Locate the cell with the specified text and output its (X, Y) center coordinate. 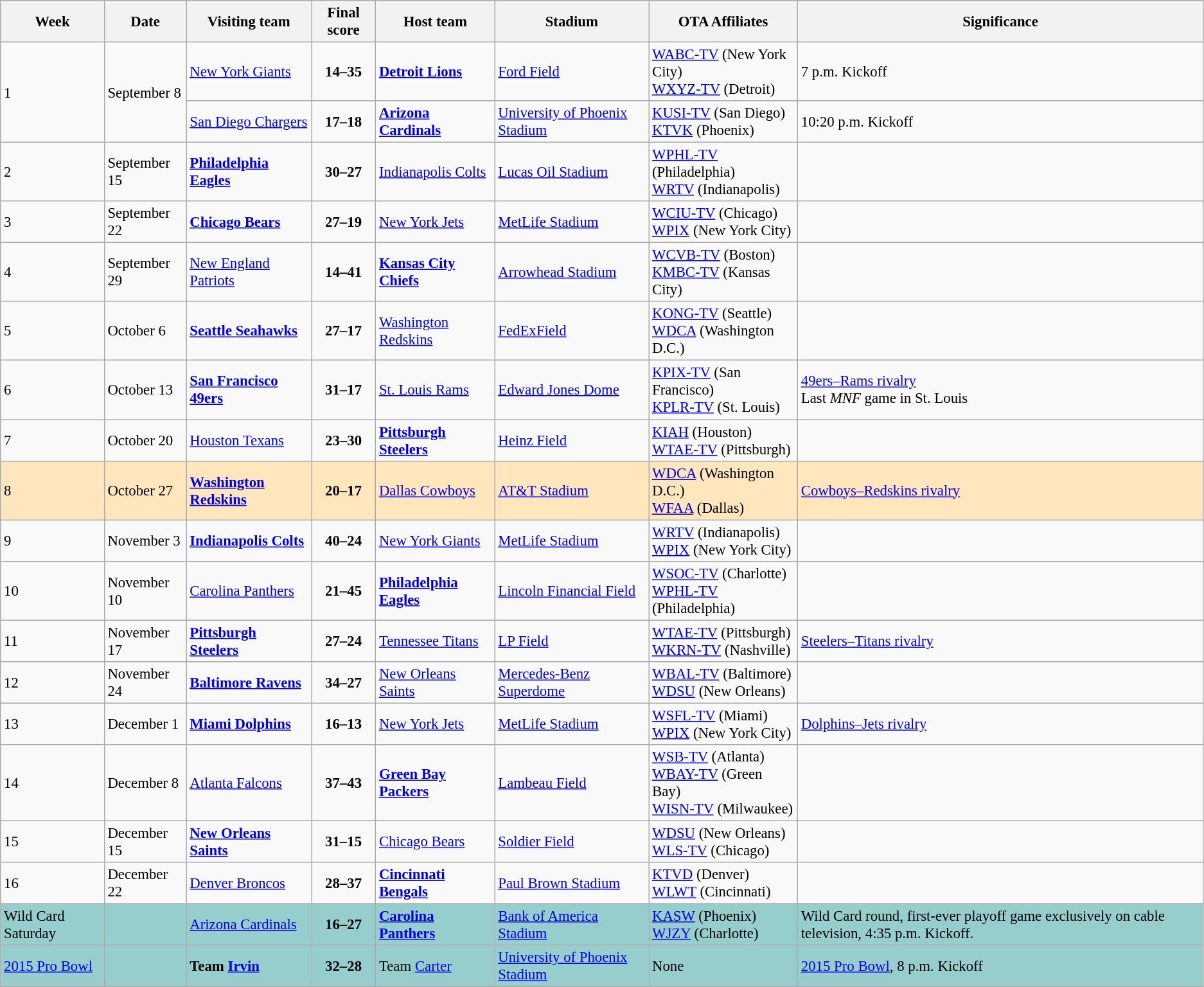
Dolphins–Jets rivalry (1000, 724)
WSOC-TV (Charlotte)WPHL-TV (Philadelphia) (723, 591)
20–17 (344, 490)
WTAE-TV (Pittsburgh)WKRN-TV (Nashville) (723, 641)
16 (53, 883)
27–24 (344, 641)
13 (53, 724)
10:20 p.m. Kickoff (1000, 122)
Wild Card round, first-ever playoff game exclusively on cable television, 4:35 p.m. Kickoff. (1000, 925)
31–15 (344, 842)
LP Field (572, 641)
WCVB-TV (Boston)KMBC-TV (Kansas City) (723, 272)
November 3 (145, 541)
November 10 (145, 591)
Detroit Lions (436, 72)
St. Louis Rams (436, 390)
WCIU-TV (Chicago)WPIX (New York City) (723, 222)
Heinz Field (572, 441)
Mercedes-Benz Superdome (572, 682)
WDCA (Washington D.C.)WFAA (Dallas) (723, 490)
Green Bay Packers (436, 783)
32–28 (344, 966)
December 15 (145, 842)
Kansas City Chiefs (436, 272)
21–45 (344, 591)
Soldier Field (572, 842)
14–35 (344, 72)
2015 Pro Bowl, 8 p.m. Kickoff (1000, 966)
September 29 (145, 272)
WDSU (New Orleans)WLS-TV (Chicago) (723, 842)
5 (53, 332)
10 (53, 591)
49ers–Rams rivalry Last MNF game in St. Louis (1000, 390)
2 (53, 172)
Wild Card Saturday (53, 925)
3 (53, 222)
Team Irvin (249, 966)
Tennessee Titans (436, 641)
New England Patriots (249, 272)
November 24 (145, 682)
14–41 (344, 272)
23–30 (344, 441)
WSB-TV (Atlanta)WBAY-TV (Green Bay)WISN-TV (Milwaukee) (723, 783)
15 (53, 842)
Denver Broncos (249, 883)
October 20 (145, 441)
KONG-TV (Seattle)WDCA (Washington D.C.) (723, 332)
San Francisco 49ers (249, 390)
Stadium (572, 22)
16–27 (344, 925)
Bank of America Stadium (572, 925)
40–24 (344, 541)
27–19 (344, 222)
Atlanta Falcons (249, 783)
Cincinnati Bengals (436, 883)
31–17 (344, 390)
27–17 (344, 332)
San Diego Chargers (249, 122)
Visiting team (249, 22)
Steelers–Titans rivalry (1000, 641)
Lucas Oil Stadium (572, 172)
Ford Field (572, 72)
WRTV (Indianapolis)WPIX (New York City) (723, 541)
34–27 (344, 682)
None (723, 966)
Week (53, 22)
2015 Pro Bowl (53, 966)
17–18 (344, 122)
Team Carter (436, 966)
6 (53, 390)
WABC-TV (New York City)WXYZ-TV (Detroit) (723, 72)
30–27 (344, 172)
Cowboys–Redskins rivalry (1000, 490)
7 (53, 441)
October 6 (145, 332)
September 15 (145, 172)
KPIX-TV (San Francisco)KPLR-TV (St. Louis) (723, 390)
Lambeau Field (572, 783)
December 22 (145, 883)
November 17 (145, 641)
AT&T Stadium (572, 490)
7 p.m. Kickoff (1000, 72)
37–43 (344, 783)
Final score (344, 22)
Baltimore Ravens (249, 682)
WPHL-TV (Philadelphia)WRTV (Indianapolis) (723, 172)
Seattle Seahawks (249, 332)
WBAL-TV (Baltimore)WDSU (New Orleans) (723, 682)
WSFL-TV (Miami)WPIX (New York City) (723, 724)
4 (53, 272)
KTVD (Denver)WLWT (Cincinnati) (723, 883)
KIAH (Houston)WTAE-TV (Pittsburgh) (723, 441)
Host team (436, 22)
Miami Dolphins (249, 724)
9 (53, 541)
Dallas Cowboys (436, 490)
Lincoln Financial Field (572, 591)
Paul Brown Stadium (572, 883)
October 13 (145, 390)
OTA Affiliates (723, 22)
September 22 (145, 222)
Houston Texans (249, 441)
Date (145, 22)
Edward Jones Dome (572, 390)
11 (53, 641)
September 8 (145, 93)
KUSI-TV (San Diego)KTVK (Phoenix) (723, 122)
8 (53, 490)
28–37 (344, 883)
Significance (1000, 22)
Arrowhead Stadium (572, 272)
14 (53, 783)
1 (53, 93)
December 8 (145, 783)
October 27 (145, 490)
KASW (Phoenix)WJZY (Charlotte) (723, 925)
16–13 (344, 724)
FedExField (572, 332)
December 1 (145, 724)
12 (53, 682)
